Locate the cell with the specified text and output its (X, Y) center coordinate. 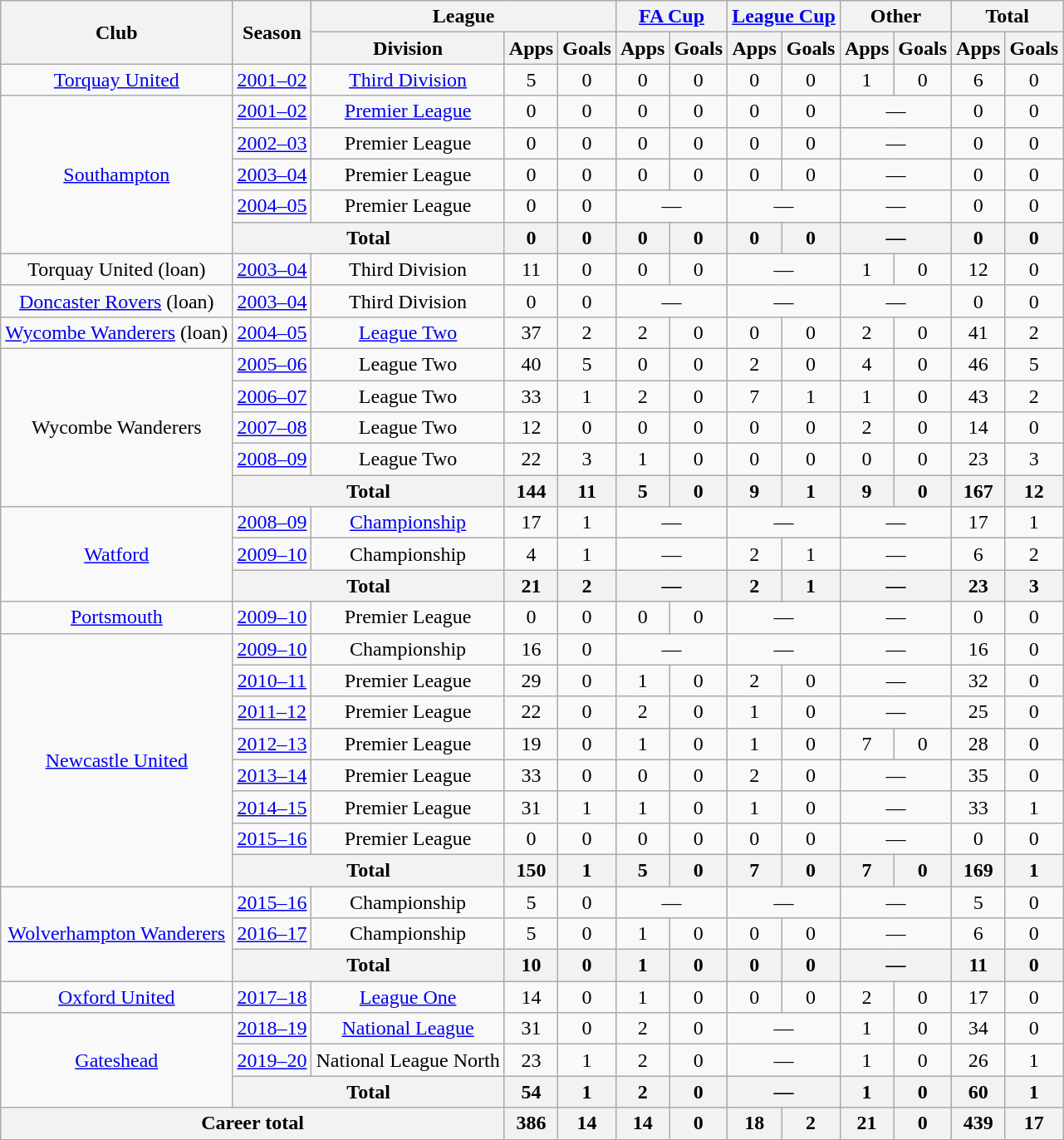
35 (978, 775)
2010–11 (272, 681)
League (463, 17)
Club (116, 32)
2017–18 (272, 997)
43 (978, 396)
Gateshead (116, 1060)
Watford (116, 554)
2016–17 (272, 934)
26 (978, 1060)
19 (531, 744)
2005–06 (272, 364)
Doncaster Rovers (loan) (116, 301)
Southampton (116, 174)
Portsmouth (116, 617)
40 (531, 364)
32 (978, 681)
National League North (408, 1060)
Oxford United (116, 997)
28 (978, 744)
2014–15 (272, 807)
Torquay United (116, 80)
FA Cup (671, 17)
2018–19 (272, 1029)
League One (408, 997)
150 (531, 870)
National League (408, 1029)
2019–20 (272, 1060)
2012–13 (272, 744)
Newcastle United (116, 759)
Wycombe Wanderers (116, 427)
41 (978, 332)
46 (978, 364)
37 (531, 332)
144 (531, 491)
Wolverhampton Wanderers (116, 933)
18 (754, 1123)
Torquay United (loan) (116, 269)
60 (978, 1092)
25 (978, 712)
10 (531, 966)
29 (531, 681)
League Cup (784, 17)
2002–03 (272, 143)
Division (408, 48)
Career total (253, 1123)
2007–08 (272, 428)
54 (531, 1092)
Other (895, 17)
167 (978, 491)
2013–14 (272, 775)
Wycombe Wanderers (loan) (116, 332)
439 (978, 1123)
169 (978, 870)
Season (272, 32)
2006–07 (272, 396)
386 (531, 1123)
34 (978, 1029)
2011–12 (272, 712)
